Pinpoint the cell where the given text exists, returning its (X, Y) midpoint coordinate. 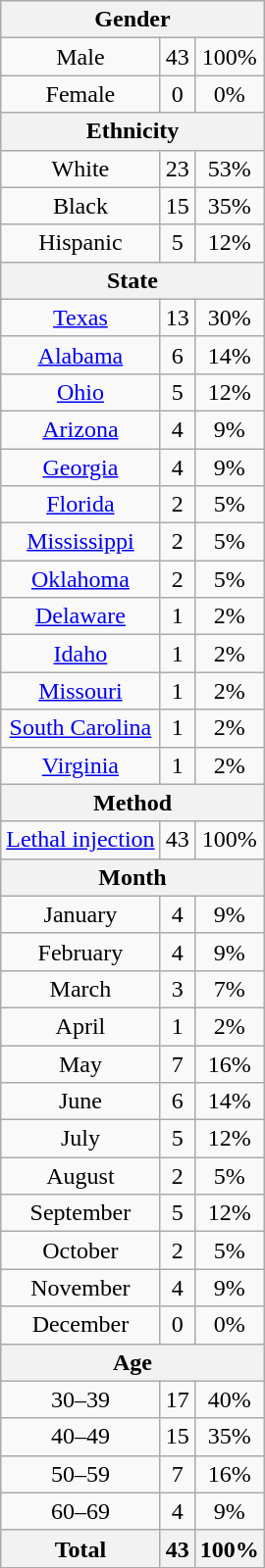
State (132, 280)
Florida (80, 505)
13 (177, 318)
January (80, 914)
30–39 (80, 1399)
Idaho (80, 654)
Arizona (80, 429)
South Carolina (80, 728)
February (80, 952)
60–69 (80, 1511)
50–59 (80, 1474)
White (80, 169)
Ohio (80, 392)
October (80, 1250)
Alabama (80, 355)
December (80, 1325)
Age (132, 1362)
Ethnicity (132, 131)
Texas (80, 318)
September (80, 1213)
Total (80, 1548)
Gender (132, 20)
7% (230, 989)
23 (177, 169)
Delaware (80, 616)
Lethal injection (80, 840)
Female (80, 94)
Method (132, 803)
May (80, 1063)
July (80, 1139)
Georgia (80, 467)
March (80, 989)
Month (132, 877)
Mississippi (80, 542)
August (80, 1176)
17 (177, 1399)
Oklahoma (80, 579)
3 (177, 989)
April (80, 1026)
November (80, 1288)
June (80, 1102)
40% (230, 1399)
Black (80, 206)
Male (80, 57)
30% (230, 318)
53% (230, 169)
Hispanic (80, 243)
40–49 (80, 1437)
Virginia (80, 765)
Missouri (80, 691)
